Return the (x, y) coordinate for the center point of the cell that contains the specified text.  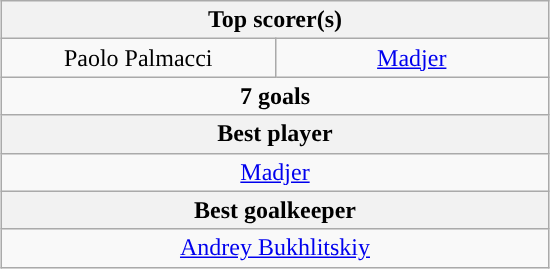
Best goalkeeper (274, 210)
Paolo Palmacci (138, 58)
Andrey Bukhlitskiy (274, 248)
Top scorer(s) (274, 20)
Best player (274, 134)
7 goals (274, 96)
